Find where the given text appears and provide that cell's center as (X, Y) coordinate. 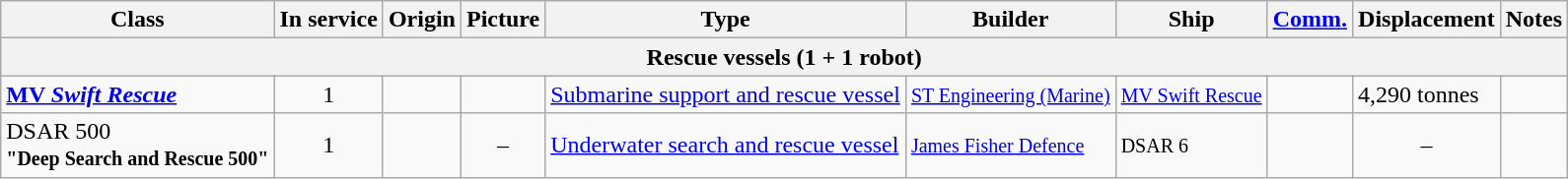
Comm. (1310, 20)
ST Engineering (Marine) (1010, 94)
Type (726, 20)
Notes (1533, 20)
Rescue vessels (1 + 1 robot) (785, 57)
Displacement (1427, 20)
Builder (1010, 20)
In service (328, 20)
James Fisher Defence (1010, 146)
DSAR 6 (1191, 146)
Ship (1191, 20)
DSAR 500"Deep Search and Rescue 500" (138, 146)
Underwater search and rescue vessel (726, 146)
4,290 tonnes (1427, 94)
Origin (422, 20)
Submarine support and rescue vessel (726, 94)
Class (138, 20)
Picture (503, 20)
